Return [X, Y] of the center of cell containing provided text 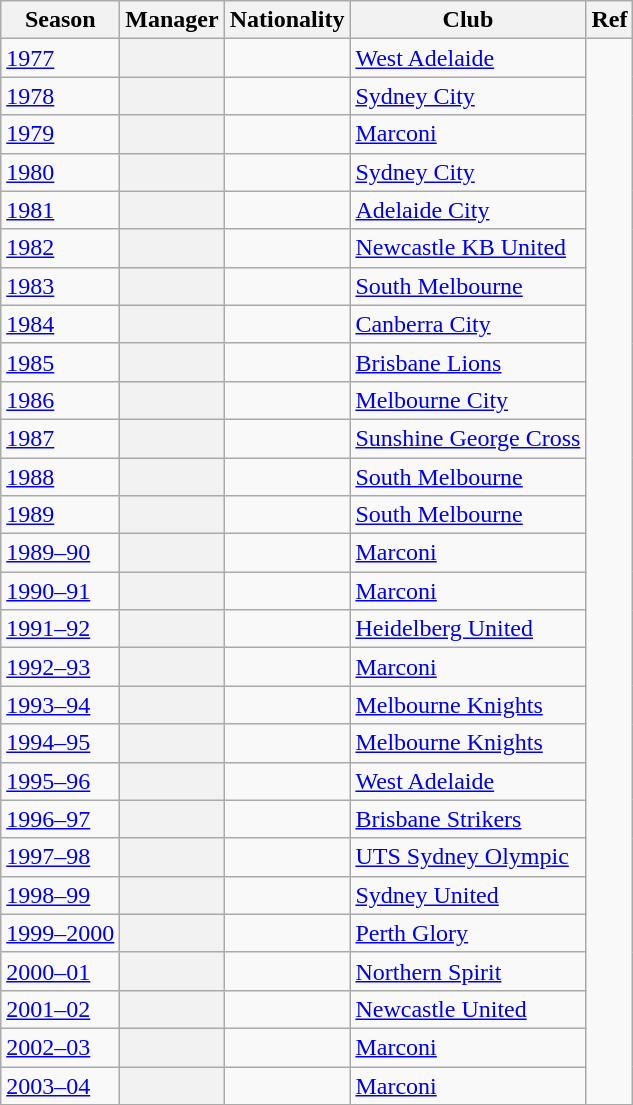
Manager [172, 20]
1987 [60, 438]
1980 [60, 172]
1990–91 [60, 591]
1985 [60, 362]
Melbourne City [468, 400]
2002–03 [60, 1047]
1988 [60, 477]
1991–92 [60, 629]
Perth Glory [468, 933]
Season [60, 20]
Sunshine George Cross [468, 438]
UTS Sydney Olympic [468, 857]
Newcastle United [468, 1009]
2003–04 [60, 1085]
Nationality [287, 20]
1996–97 [60, 819]
1997–98 [60, 857]
1978 [60, 96]
Newcastle KB United [468, 248]
1984 [60, 324]
Ref [610, 20]
1995–96 [60, 781]
Brisbane Lions [468, 362]
Adelaide City [468, 210]
1977 [60, 58]
Brisbane Strikers [468, 819]
1981 [60, 210]
1982 [60, 248]
1993–94 [60, 705]
1989–90 [60, 553]
1979 [60, 134]
Northern Spirit [468, 971]
1983 [60, 286]
1992–93 [60, 667]
Canberra City [468, 324]
1999–2000 [60, 933]
Sydney United [468, 895]
Heidelberg United [468, 629]
Club [468, 20]
1986 [60, 400]
2000–01 [60, 971]
1998–99 [60, 895]
1994–95 [60, 743]
2001–02 [60, 1009]
1989 [60, 515]
